Provide the [x, y] coordinate of the cell's center where the given text is located.  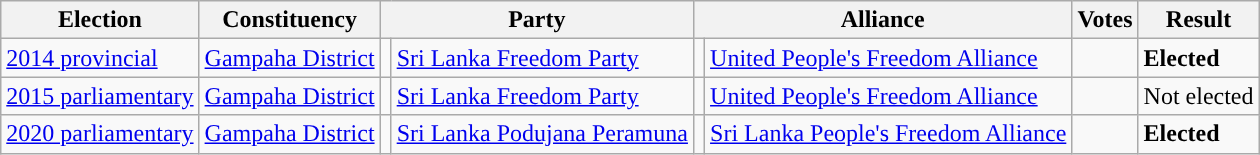
Not elected [1198, 96]
Constituency [290, 20]
Sri Lanka People's Freedom Alliance [888, 134]
Votes [1105, 20]
Sri Lanka Podujana Peramuna [542, 134]
2020 parliamentary [100, 134]
Result [1198, 20]
Party [536, 20]
2014 provincial [100, 58]
2015 parliamentary [100, 96]
Alliance [882, 20]
Election [100, 20]
